Scan for the cell matching the given text and deliver its (x, y) coordinate at center. 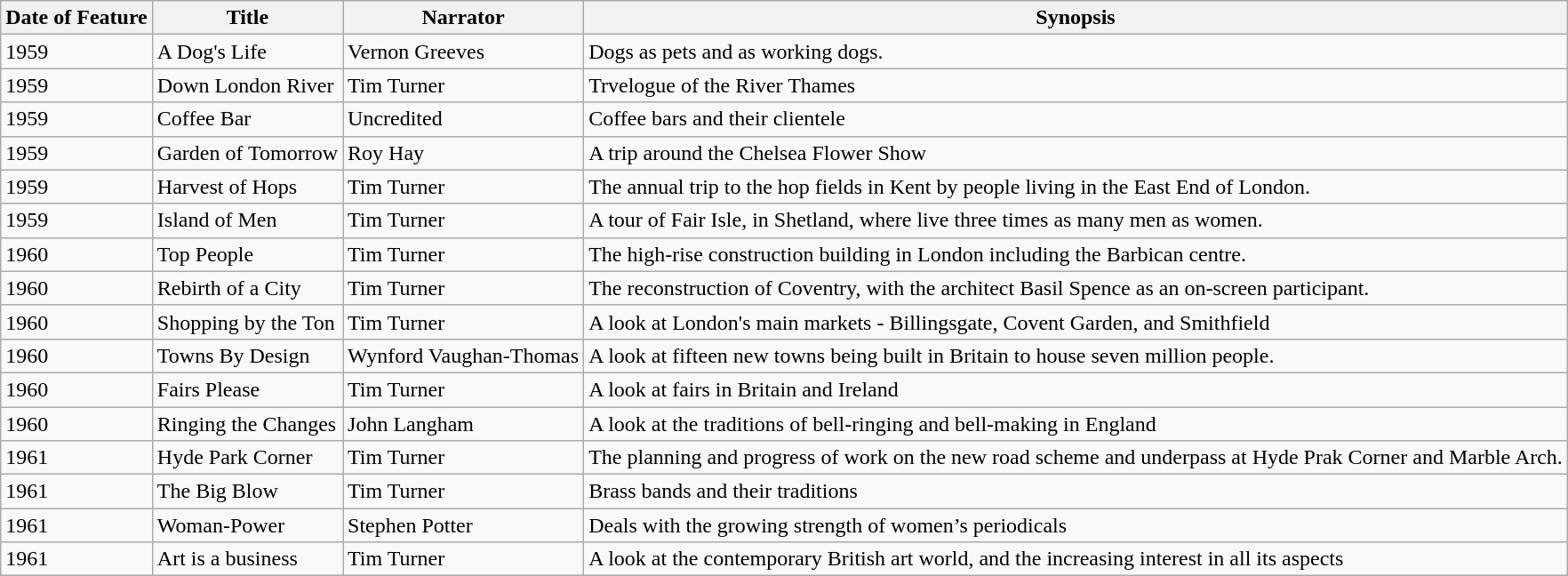
Coffee Bar (247, 119)
A Dog's Life (247, 52)
Coffee bars and their clientele (1076, 119)
Brass bands and their traditions (1076, 492)
Down London River (247, 85)
John Langham (464, 424)
Narrator (464, 18)
Uncredited (464, 119)
Stephen Potter (464, 525)
A look at the traditions of bell-ringing and bell-making in England (1076, 424)
Harvest of Hops (247, 187)
Date of Feature (76, 18)
Garden of Tomorrow (247, 153)
Ringing the Changes (247, 424)
The Big Blow (247, 492)
A look at London's main markets - Billingsgate, Covent Garden, and Smithfield (1076, 322)
Woman-Power (247, 525)
Hyde Park Corner (247, 458)
Rebirth of a City (247, 288)
The reconstruction of Coventry, with the architect Basil Spence as an on-screen participant. (1076, 288)
A look at fairs in Britain and Ireland (1076, 389)
Top People (247, 254)
A look at fifteen new towns being built in Britain to house seven million people. (1076, 356)
Dogs as pets and as working dogs. (1076, 52)
Fairs Please (247, 389)
A trip around the Chelsea Flower Show (1076, 153)
Roy Hay (464, 153)
The annual trip to the hop fields in Kent by people living in the East End of London. (1076, 187)
A tour of Fair Isle, in Shetland, where live three times as many men as women. (1076, 220)
Vernon Greeves (464, 52)
Wynford Vaughan-Thomas (464, 356)
Island of Men (247, 220)
The high-rise construction building in London including the Barbican centre. (1076, 254)
Towns By Design (247, 356)
Shopping by the Ton (247, 322)
A look at the contemporary British art world, and the increasing interest in all its aspects (1076, 559)
Trvelogue of the River Thames (1076, 85)
Synopsis (1076, 18)
Deals with the growing strength of women’s periodicals (1076, 525)
Title (247, 18)
Art is a business (247, 559)
The planning and progress of work on the new road scheme and underpass at Hyde Prak Corner and Marble Arch. (1076, 458)
